Return [X, Y] of the center of cell containing provided text 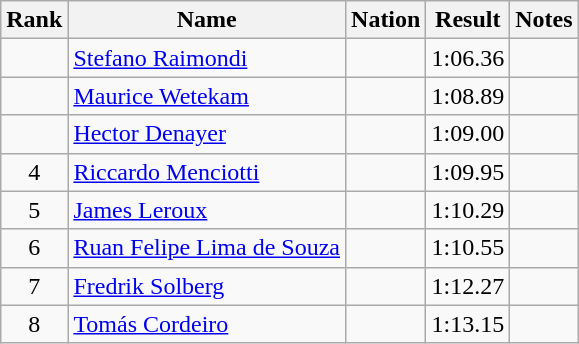
Fredrik Solberg [207, 286]
5 [34, 210]
Riccardo Menciotti [207, 172]
Ruan Felipe Lima de Souza [207, 248]
Nation [386, 20]
Rank [34, 20]
Tomás Cordeiro [207, 324]
7 [34, 286]
1:06.36 [468, 58]
Hector Denayer [207, 134]
1:13.15 [468, 324]
1:09.95 [468, 172]
Stefano Raimondi [207, 58]
1:10.55 [468, 248]
8 [34, 324]
4 [34, 172]
1:10.29 [468, 210]
6 [34, 248]
Name [207, 20]
1:12.27 [468, 286]
Maurice Wetekam [207, 96]
1:08.89 [468, 96]
James Leroux [207, 210]
1:09.00 [468, 134]
Notes [544, 20]
Result [468, 20]
